Find where the given text appears and provide that cell's center as (x, y) coordinate. 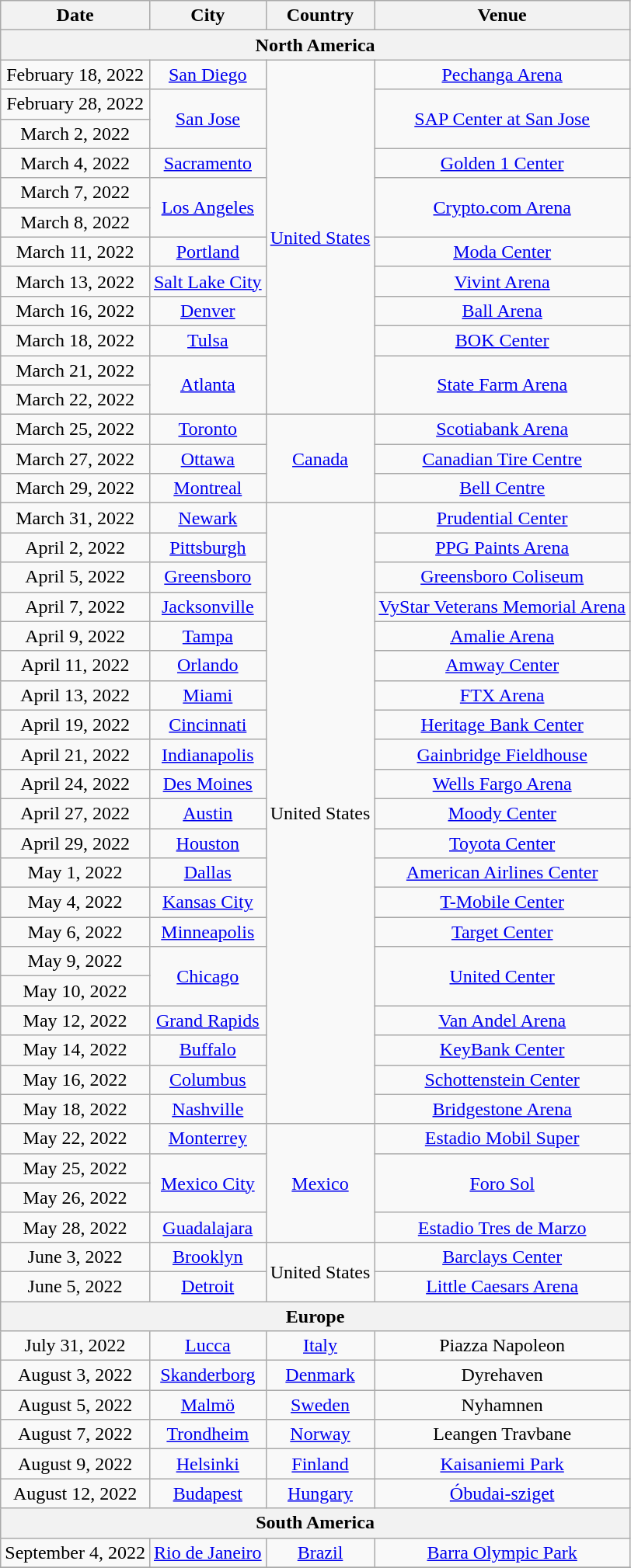
April 7, 2022 (75, 607)
May 6, 2022 (75, 932)
May 10, 2022 (75, 991)
Tulsa (207, 340)
Grand Rapids (207, 1020)
Buffalo (207, 1050)
April 9, 2022 (75, 636)
June 3, 2022 (75, 1257)
San Jose (207, 119)
Country (320, 16)
May 12, 2022 (75, 1020)
Moody Center (502, 813)
March 25, 2022 (75, 429)
August 5, 2022 (75, 1405)
Vivint Arena (502, 281)
Trondheim (207, 1434)
Montreal (207, 488)
April 21, 2022 (75, 754)
May 1, 2022 (75, 873)
March 8, 2022 (75, 222)
April 13, 2022 (75, 695)
April 27, 2022 (75, 813)
Dallas (207, 873)
Guadalajara (207, 1227)
July 31, 2022 (75, 1346)
August 12, 2022 (75, 1493)
March 11, 2022 (75, 252)
April 2, 2022 (75, 548)
May 14, 2022 (75, 1050)
Barclays Center (502, 1257)
March 27, 2022 (75, 459)
Atlanta (207, 385)
Date (75, 16)
KeyBank Center (502, 1050)
May 22, 2022 (75, 1139)
Denver (207, 311)
March 4, 2022 (75, 163)
May 9, 2022 (75, 961)
North America (315, 45)
September 4, 2022 (75, 1552)
Jacksonville (207, 607)
SAP Center at San Jose (502, 119)
Houston (207, 843)
Crypto.com Arena (502, 207)
San Diego (207, 75)
Columbus (207, 1080)
March 29, 2022 (75, 488)
Europe (315, 1316)
Minneapolis (207, 932)
State Farm Arena (502, 385)
Bell Centre (502, 488)
PPG Paints Arena (502, 548)
May 18, 2022 (75, 1109)
Toronto (207, 429)
Rio de Janeiro (207, 1552)
United Center (502, 976)
Pittsburgh (207, 548)
Bridgestone Arena (502, 1109)
Van Andel Arena (502, 1020)
August 3, 2022 (75, 1375)
Óbudai-sziget (502, 1493)
Orlando (207, 666)
Portland (207, 252)
February 18, 2022 (75, 75)
Brazil (320, 1552)
April 19, 2022 (75, 725)
Des Moines (207, 784)
Brooklyn (207, 1257)
Estadio Tres de Marzo (502, 1227)
Toyota Center (502, 843)
Amway Center (502, 666)
Barra Olympic Park (502, 1552)
May 4, 2022 (75, 902)
Ottawa (207, 459)
Nashville (207, 1109)
April 11, 2022 (75, 666)
Monterrey (207, 1139)
August 9, 2022 (75, 1464)
Kansas City (207, 902)
BOK Center (502, 340)
Miami (207, 695)
March 7, 2022 (75, 193)
American Airlines Center (502, 873)
Los Angeles (207, 207)
February 28, 2022 (75, 104)
Schottenstein Center (502, 1080)
Greensboro (207, 577)
VyStar Veterans Memorial Arena (502, 607)
Moda Center (502, 252)
March 22, 2022 (75, 400)
March 16, 2022 (75, 311)
May 28, 2022 (75, 1227)
Lucca (207, 1346)
Nyhamnen (502, 1405)
Austin (207, 813)
Venue (502, 16)
Kaisaniemi Park (502, 1464)
March 13, 2022 (75, 281)
March 31, 2022 (75, 518)
Helsinki (207, 1464)
Heritage Bank Center (502, 725)
Target Center (502, 932)
Scotiabank Arena (502, 429)
Prudential Center (502, 518)
Italy (320, 1346)
March 21, 2022 (75, 370)
May 16, 2022 (75, 1080)
March 18, 2022 (75, 340)
Greensboro Coliseum (502, 577)
Sweden (320, 1405)
Gainbridge Fieldhouse (502, 754)
Detroit (207, 1286)
May 26, 2022 (75, 1198)
Canada (320, 459)
City (207, 16)
Leangen Travbane (502, 1434)
Estadio Mobil Super (502, 1139)
May 25, 2022 (75, 1168)
T-Mobile Center (502, 902)
Sacramento (207, 163)
Piazza Napoleon (502, 1346)
Salt Lake City (207, 281)
Hungary (320, 1493)
Chicago (207, 976)
Indianapolis (207, 754)
Denmark (320, 1375)
Mexico (320, 1183)
Pechanga Arena (502, 75)
April 29, 2022 (75, 843)
Golden 1 Center (502, 163)
Newark (207, 518)
Little Caesars Arena (502, 1286)
Dyrehaven (502, 1375)
Skanderborg (207, 1375)
FTX Arena (502, 695)
Tampa (207, 636)
Finland (320, 1464)
South America (315, 1523)
Cincinnati (207, 725)
March 2, 2022 (75, 134)
Norway (320, 1434)
August 7, 2022 (75, 1434)
Ball Arena (502, 311)
April 24, 2022 (75, 784)
Foro Sol (502, 1183)
Canadian Tire Centre (502, 459)
April 5, 2022 (75, 577)
Malmö (207, 1405)
Wells Fargo Arena (502, 784)
Amalie Arena (502, 636)
Budapest (207, 1493)
Mexico City (207, 1183)
June 5, 2022 (75, 1286)
